Identify which cell holds the provided text, then report its [x, y] central coordinate. 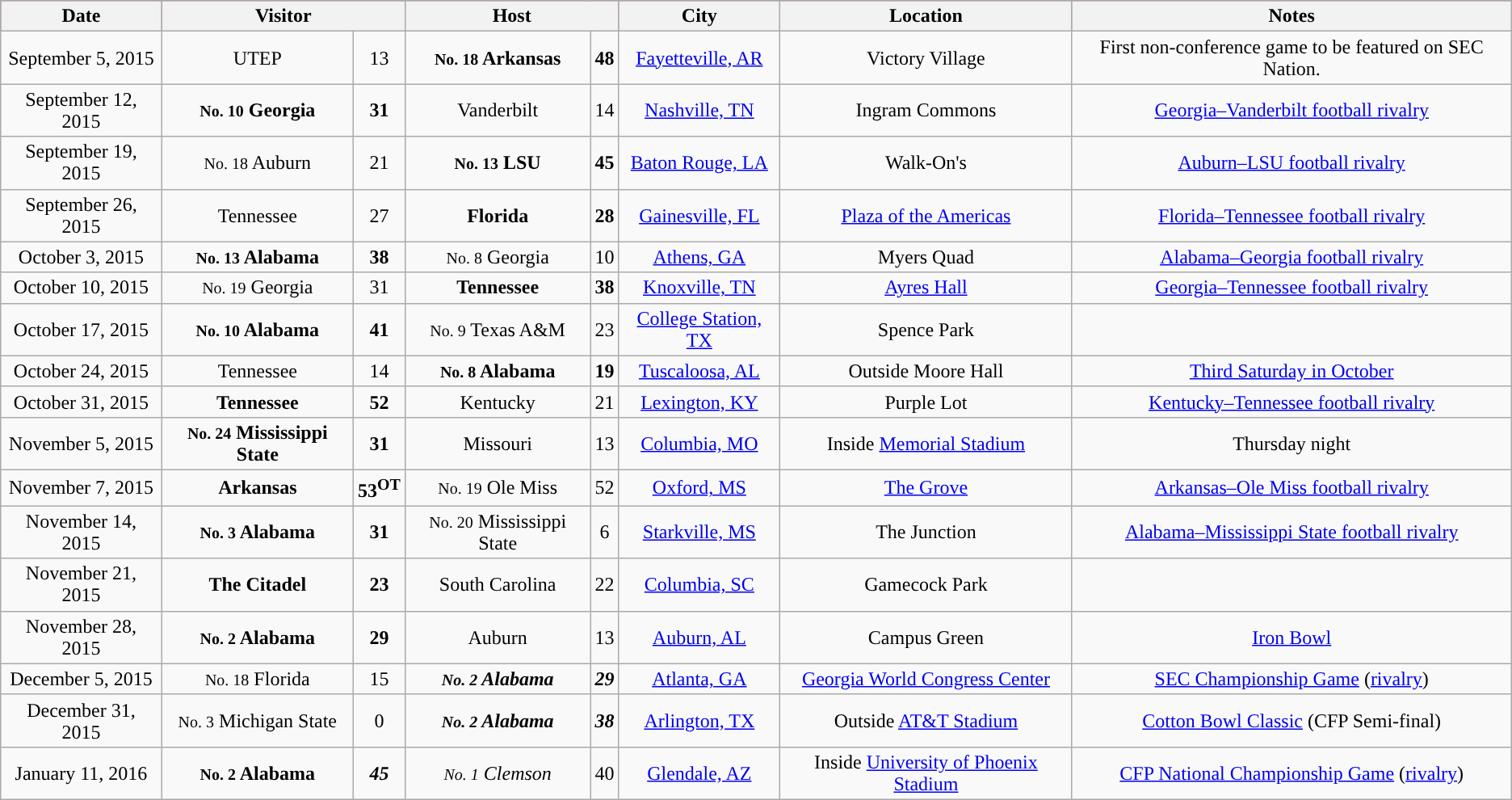
Iron Bowl [1291, 637]
No. 3 Michigan State [257, 721]
December 5, 2015 [81, 679]
City [699, 16]
0 [379, 721]
October 31, 2015 [81, 402]
Inside Memorial Stadium [926, 443]
January 11, 2016 [81, 773]
October 17, 2015 [81, 330]
Fayetteville, AR [699, 58]
Columbia, MO [699, 443]
Plaza of the Americas [926, 215]
Date [81, 16]
Victory Village [926, 58]
Atlanta, GA [699, 679]
Auburn [498, 637]
No. 20 Mississippi State [498, 532]
Walk-On's [926, 163]
CFP National Championship Game (rivalry) [1291, 773]
October 3, 2015 [81, 257]
Thursday night [1291, 443]
Gamecock Park [926, 585]
SEC Championship Game (rivalry) [1291, 679]
Alabama–Georgia football rivalry [1291, 257]
UTEP [257, 58]
October 10, 2015 [81, 288]
September 19, 2015 [81, 163]
November 7, 2015 [81, 488]
No. 19 Georgia [257, 288]
41 [379, 330]
Auburn, AL [699, 637]
December 31, 2015 [81, 721]
No. 10 Georgia [257, 110]
Arlington, TX [699, 721]
No. 8 Alabama [498, 371]
Outside Moore Hall [926, 371]
November 14, 2015 [81, 532]
Missouri [498, 443]
27 [379, 215]
48 [604, 58]
Kentucky–Tennessee football rivalry [1291, 402]
Auburn–LSU football rivalry [1291, 163]
No. 19 Ole Miss [498, 488]
Outside AT&T Stadium [926, 721]
Ingram Commons [926, 110]
6 [604, 532]
Starkville, MS [699, 532]
November 28, 2015 [81, 637]
Inside University of Phoenix Stadium [926, 773]
22 [604, 585]
Kentucky [498, 402]
Glendale, AZ [699, 773]
Georgia–Tennessee football rivalry [1291, 288]
Cotton Bowl Classic (CFP Semi-final) [1291, 721]
Gainesville, FL [699, 215]
Arkansas [257, 488]
No. 18 Arkansas [498, 58]
Baton Rouge, LA [699, 163]
Florida–Tennessee football rivalry [1291, 215]
September 5, 2015 [81, 58]
No. 13 LSU [498, 163]
No. 10 Alabama [257, 330]
40 [604, 773]
November 5, 2015 [81, 443]
The Junction [926, 532]
Georgia World Congress Center [926, 679]
Lexington, KY [699, 402]
Spence Park [926, 330]
Oxford, MS [699, 488]
The Citadel [257, 585]
Vanderbilt [498, 110]
Nashville, TN [699, 110]
Arkansas–Ole Miss football rivalry [1291, 488]
No. 1 Clemson [498, 773]
September 26, 2015 [81, 215]
Visitor [283, 16]
No. 8 Georgia [498, 257]
November 21, 2015 [81, 585]
28 [604, 215]
10 [604, 257]
19 [604, 371]
Alabama–Mississippi State football rivalry [1291, 532]
First non-conference game to be featured on SEC Nation. [1291, 58]
No. 13 Alabama [257, 257]
Host [512, 16]
No. 18 Florida [257, 679]
South Carolina [498, 585]
October 24, 2015 [81, 371]
Location [926, 16]
Third Saturday in October [1291, 371]
Columbia, SC [699, 585]
15 [379, 679]
September 12, 2015 [81, 110]
No. 18 Auburn [257, 163]
Campus Green [926, 637]
Purple Lot [926, 402]
Notes [1291, 16]
No. 3 Alabama [257, 532]
Athens, GA [699, 257]
Georgia–Vanderbilt football rivalry [1291, 110]
The Grove [926, 488]
Florida [498, 215]
No. 24 Mississippi State [257, 443]
Tuscaloosa, AL [699, 371]
53OT [379, 488]
No. 9 Texas A&M [498, 330]
Knoxville, TN [699, 288]
Myers Quad [926, 257]
Ayres Hall [926, 288]
College Station, TX [699, 330]
